Return the [x, y] coordinate for the center point of the cell that contains the specified text.  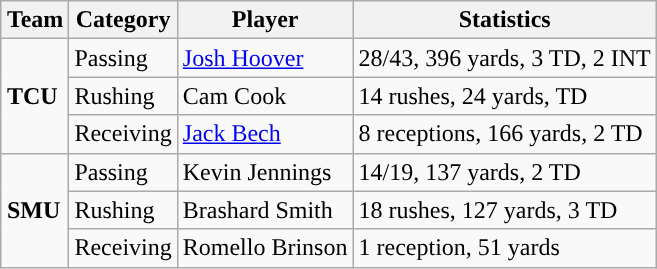
14 rushes, 24 yards, TD [504, 96]
18 rushes, 127 yards, 3 TD [504, 210]
28/43, 396 yards, 3 TD, 2 INT [504, 58]
Player [265, 20]
TCU [35, 96]
Jack Bech [265, 134]
1 reception, 51 yards [504, 248]
Kevin Jennings [265, 172]
Category [123, 20]
8 receptions, 166 yards, 2 TD [504, 134]
14/19, 137 yards, 2 TD [504, 172]
Team [35, 20]
SMU [35, 210]
Romello Brinson [265, 248]
Josh Hoover [265, 58]
Statistics [504, 20]
Brashard Smith [265, 210]
Cam Cook [265, 96]
